Provide the [x, y] coordinate of the cell's center where the given text is located.  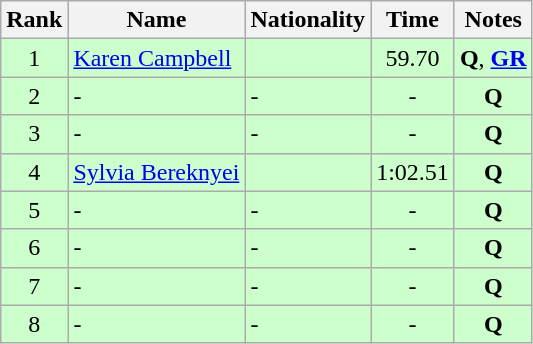
Sylvia Bereknyei [156, 172]
6 [34, 248]
1 [34, 58]
Rank [34, 20]
Nationality [308, 20]
Q, GR [493, 58]
Name [156, 20]
59.70 [413, 58]
8 [34, 324]
Time [413, 20]
Notes [493, 20]
3 [34, 134]
4 [34, 172]
5 [34, 210]
1:02.51 [413, 172]
7 [34, 286]
Karen Campbell [156, 58]
2 [34, 96]
